Return [x, y] of the center of cell containing provided text 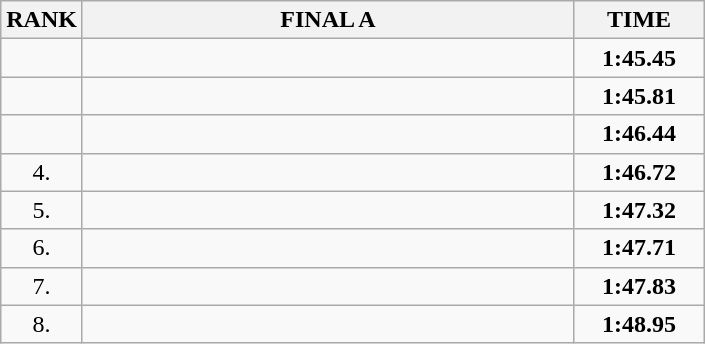
1:47.71 [640, 248]
1:48.95 [640, 324]
1:45.81 [640, 96]
8. [42, 324]
1:46.44 [640, 134]
6. [42, 248]
FINAL A [328, 20]
1:47.83 [640, 286]
5. [42, 210]
RANK [42, 20]
1:45.45 [640, 58]
4. [42, 172]
1:46.72 [640, 172]
TIME [640, 20]
1:47.32 [640, 210]
7. [42, 286]
